Identify which cell holds the provided text, then report its [x, y] central coordinate. 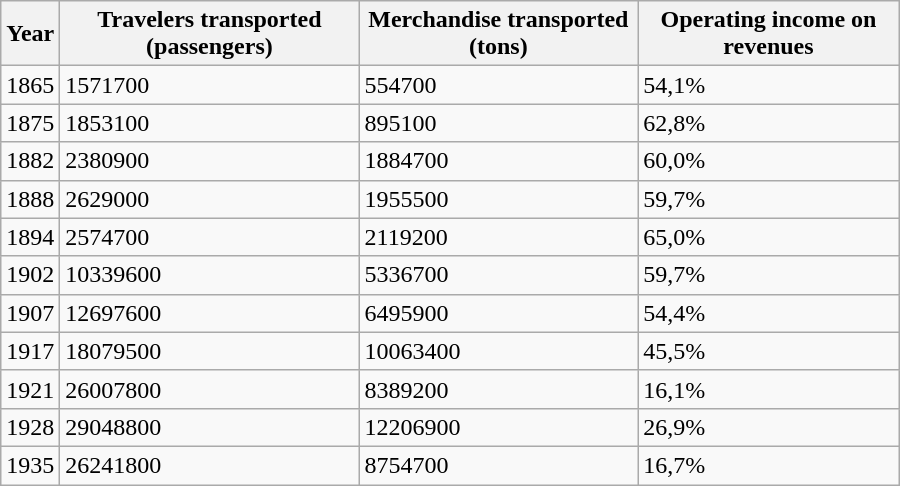
10063400 [498, 351]
62,8% [769, 123]
29048800 [210, 427]
554700 [498, 85]
2380900 [210, 161]
12697600 [210, 313]
16,7% [769, 465]
26007800 [210, 389]
60,0% [769, 161]
8389200 [498, 389]
1907 [30, 313]
Merchandise transported (tons) [498, 34]
1921 [30, 389]
54,1% [769, 85]
1955500 [498, 199]
Operating income on revenues [769, 34]
1917 [30, 351]
1865 [30, 85]
1902 [30, 275]
1928 [30, 427]
1571700 [210, 85]
16,1% [769, 389]
18079500 [210, 351]
2574700 [210, 237]
Year [30, 34]
6495900 [498, 313]
10339600 [210, 275]
12206900 [498, 427]
2119200 [498, 237]
1882 [30, 161]
1875 [30, 123]
895100 [498, 123]
1888 [30, 199]
1884700 [498, 161]
26241800 [210, 465]
54,4% [769, 313]
2629000 [210, 199]
1894 [30, 237]
5336700 [498, 275]
Travelers transported (passengers) [210, 34]
26,9% [769, 427]
1935 [30, 465]
1853100 [210, 123]
8754700 [498, 465]
65,0% [769, 237]
45,5% [769, 351]
